Find where the given text appears and provide that cell's center as (x, y) coordinate. 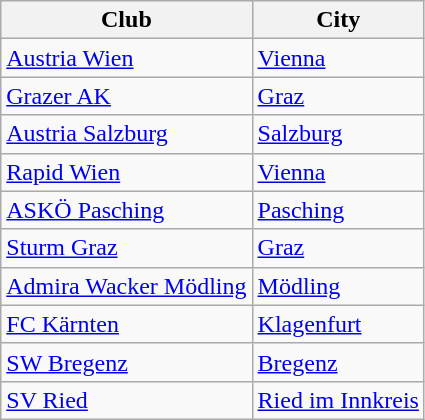
Bregenz (338, 362)
Pasching (338, 210)
Austria Wien (126, 58)
Klagenfurt (338, 324)
Rapid Wien (126, 172)
Club (126, 20)
Austria Salzburg (126, 134)
Grazer AK (126, 96)
Mödling (338, 286)
Ried im Innkreis (338, 400)
SV Ried (126, 400)
Sturm Graz (126, 248)
Admira Wacker Mödling (126, 286)
FC Kärnten (126, 324)
ASKÖ Pasching (126, 210)
City (338, 20)
Salzburg (338, 134)
SW Bregenz (126, 362)
